Locate the cell with the specified text and output its (X, Y) center coordinate. 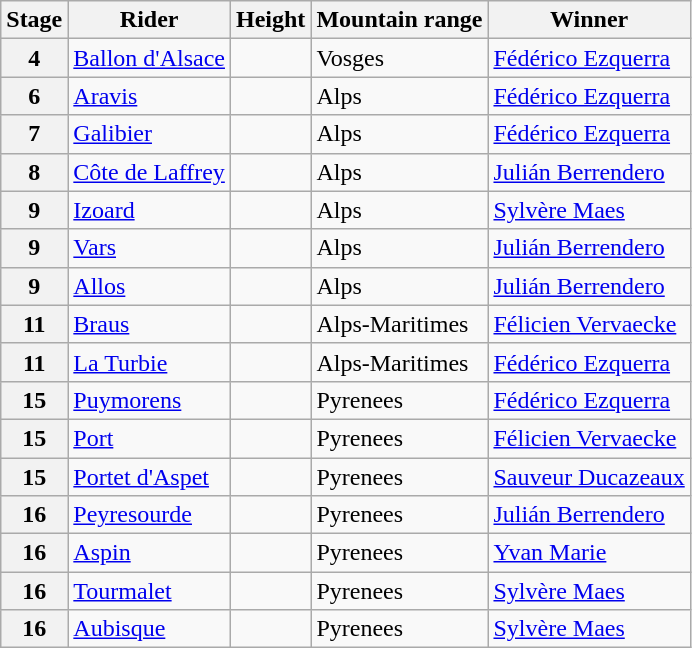
Height (270, 20)
Tourmalet (150, 591)
Stage (34, 20)
La Turbie (150, 362)
Braus (150, 324)
Sauveur Ducazeaux (589, 477)
Mountain range (400, 20)
Peyresourde (150, 515)
Yvan Marie (589, 553)
Portet d'Aspet (150, 477)
Vars (150, 248)
Port (150, 438)
6 (34, 96)
Winner (589, 20)
4 (34, 58)
Puymorens (150, 400)
Galibier (150, 134)
Côte de Laffrey (150, 172)
8 (34, 172)
Rider (150, 20)
Aspin (150, 553)
Aravis (150, 96)
7 (34, 134)
Allos (150, 286)
Izoard (150, 210)
Vosges (400, 58)
Ballon d'Alsace (150, 58)
Aubisque (150, 629)
